Capture the cell that displays the provided text and extract its (X, Y) central coordinate. 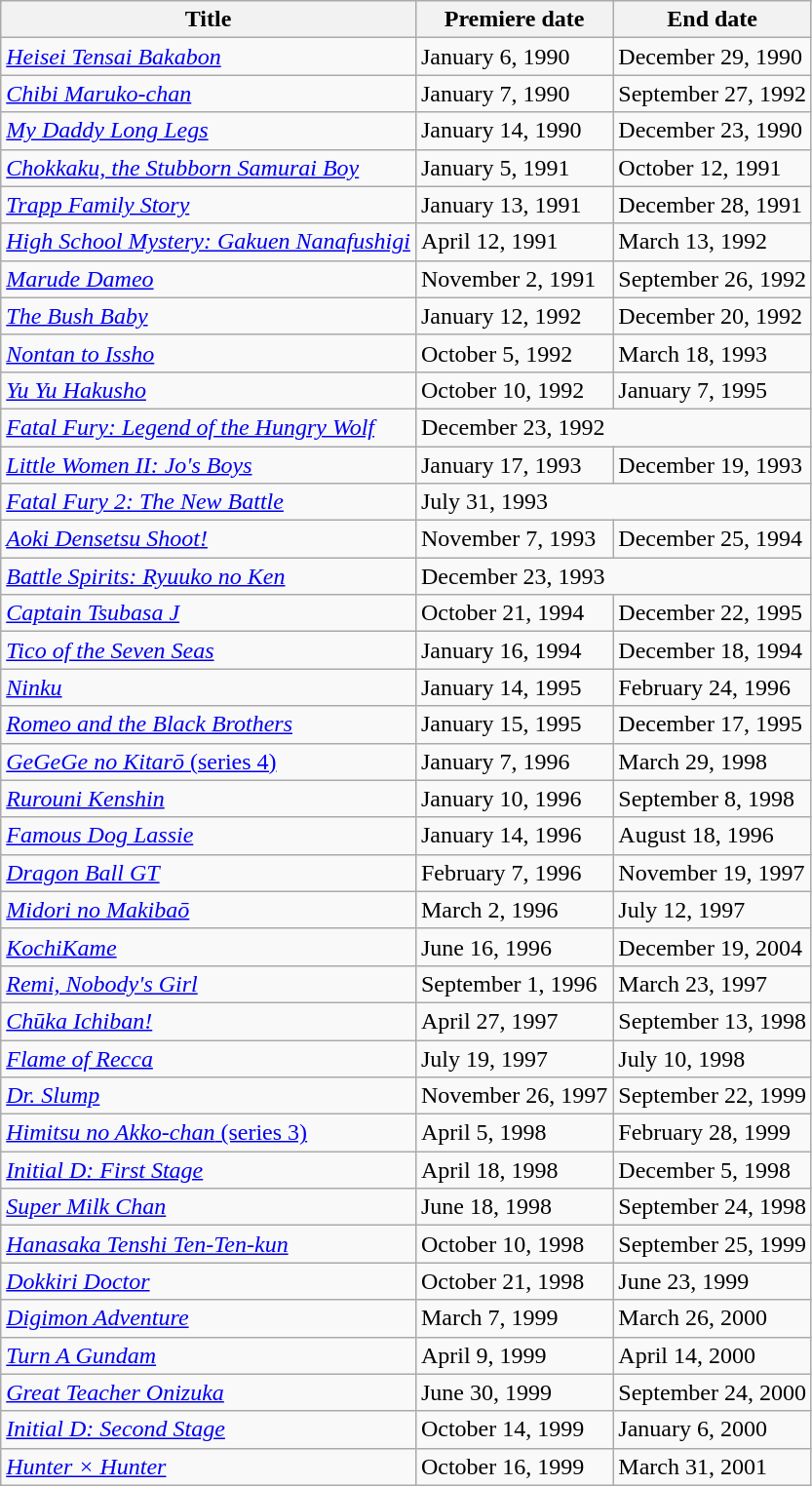
July 12, 1997 (713, 910)
December 23, 1990 (713, 131)
September 8, 1998 (713, 799)
Little Women II: Jo's Boys (209, 465)
The Bush Baby (209, 316)
March 31, 2001 (713, 1466)
September 26, 1992 (713, 279)
March 18, 1993 (713, 353)
Chūka Ichiban! (209, 1021)
November 26, 1997 (514, 1096)
December 5, 1998 (713, 1170)
GeGeGe no Kitarō (series 4) (209, 762)
October 16, 1999 (514, 1466)
Dr. Slump (209, 1096)
January 12, 1992 (514, 316)
Flame of Recca (209, 1058)
January 16, 1994 (514, 650)
March 13, 1992 (713, 242)
January 13, 1991 (514, 205)
January 5, 1991 (514, 168)
January 14, 1996 (514, 836)
March 2, 1996 (514, 910)
June 23, 1999 (713, 1281)
January 14, 1995 (514, 687)
December 17, 1995 (713, 724)
Nontan to Issho (209, 353)
October 5, 1992 (514, 353)
Fatal Fury 2: The New Battle (209, 502)
December 19, 1993 (713, 465)
November 2, 1991 (514, 279)
December 23, 1992 (613, 427)
Remi, Nobody's Girl (209, 984)
December 28, 1991 (713, 205)
January 14, 1990 (514, 131)
Yu Yu Hakusho (209, 390)
January 10, 1996 (514, 799)
Premiere date (514, 20)
June 16, 1996 (514, 947)
Tico of the Seven Seas (209, 650)
Initial D: First Stage (209, 1170)
Ninku (209, 687)
April 12, 1991 (514, 242)
Dokkiri Doctor (209, 1281)
Aoki Densetsu Shoot! (209, 539)
July 19, 1997 (514, 1058)
September 27, 1992 (713, 94)
January 17, 1993 (514, 465)
Battle Spirits: Ryuuko no Ken (209, 576)
December 22, 1995 (713, 613)
Great Teacher Onizuka (209, 1392)
March 7, 1999 (514, 1318)
October 14, 1999 (514, 1429)
End date (713, 20)
Hunter × Hunter (209, 1466)
Famous Dog Lassie (209, 836)
April 14, 2000 (713, 1355)
September 24, 1998 (713, 1207)
Chokkaku, the Stubborn Samurai Boy (209, 168)
April 9, 1999 (514, 1355)
October 12, 1991 (713, 168)
Super Milk Chan (209, 1207)
March 23, 1997 (713, 984)
October 10, 1998 (514, 1244)
Turn A Gundam (209, 1355)
September 25, 1999 (713, 1244)
April 18, 1998 (514, 1170)
February 24, 1996 (713, 687)
October 10, 1992 (514, 390)
October 21, 1998 (514, 1281)
December 19, 2004 (713, 947)
December 25, 1994 (713, 539)
Chibi Maruko-chan (209, 94)
November 7, 1993 (514, 539)
March 29, 1998 (713, 762)
January 7, 1995 (713, 390)
June 18, 1998 (514, 1207)
Romeo and the Black Brothers (209, 724)
January 7, 1996 (514, 762)
December 20, 1992 (713, 316)
Midori no Makibaō (209, 910)
Heisei Tensai Bakabon (209, 57)
Trapp Family Story (209, 205)
September 13, 1998 (713, 1021)
January 6, 1990 (514, 57)
October 21, 1994 (514, 613)
December 18, 1994 (713, 650)
December 29, 1990 (713, 57)
Initial D: Second Stage (209, 1429)
January 7, 1990 (514, 94)
January 6, 2000 (713, 1429)
August 18, 1996 (713, 836)
Himitsu no Akko-chan (series 3) (209, 1133)
June 30, 1999 (514, 1392)
April 27, 1997 (514, 1021)
Marude Dameo (209, 279)
September 1, 1996 (514, 984)
Title (209, 20)
July 31, 1993 (613, 502)
KochiKame (209, 947)
February 28, 1999 (713, 1133)
April 5, 1998 (514, 1133)
September 22, 1999 (713, 1096)
Rurouni Kenshin (209, 799)
Dragon Ball GT (209, 873)
March 26, 2000 (713, 1318)
Digimon Adventure (209, 1318)
December 23, 1993 (613, 576)
January 15, 1995 (514, 724)
Fatal Fury: Legend of the Hungry Wolf (209, 427)
July 10, 1998 (713, 1058)
September 24, 2000 (713, 1392)
February 7, 1996 (514, 873)
My Daddy Long Legs (209, 131)
High School Mystery: Gakuen Nanafushigi (209, 242)
Captain Tsubasa J (209, 613)
Hanasaka Tenshi Ten-Ten-kun (209, 1244)
November 19, 1997 (713, 873)
